Return the (X, Y) coordinate for the center point of the cell that contains the specified text.  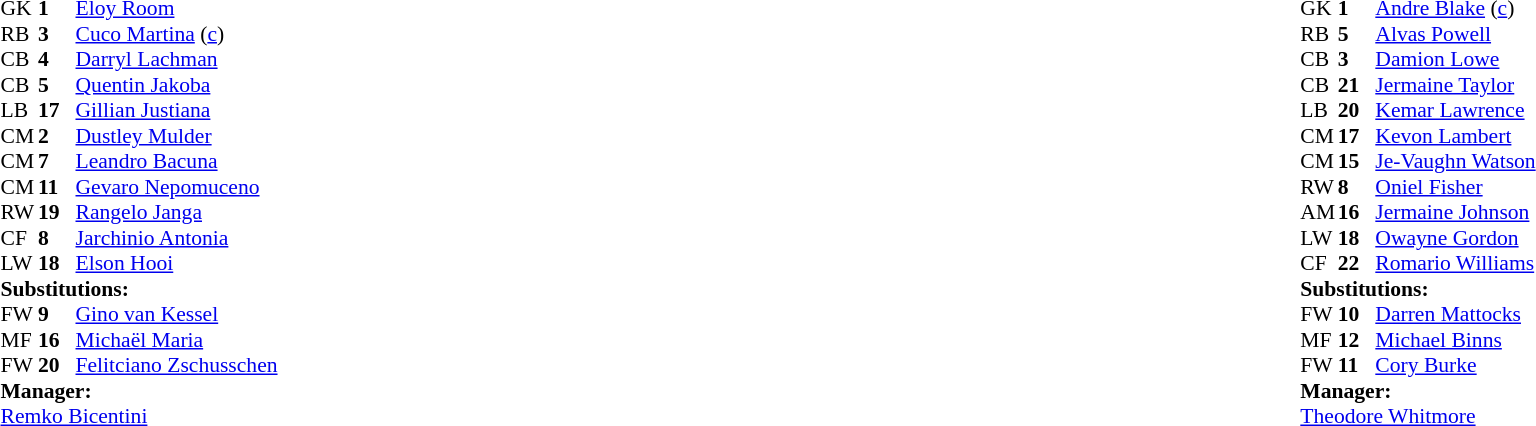
Rangelo Janga (177, 213)
4 (57, 59)
Dustley Mulder (177, 136)
Gevaro Nepomuceno (177, 187)
12 (1357, 340)
15 (1357, 161)
21 (1357, 85)
Owayne Gordon (1455, 238)
Kemar Lawrence (1455, 111)
Felitciano Zschusschen (177, 365)
Romario Williams (1455, 263)
Cory Burke (1455, 365)
Gillian Justiana (177, 111)
Michael Binns (1455, 340)
Jermaine Taylor (1455, 85)
Kevon Lambert (1455, 136)
19 (57, 213)
2 (57, 136)
Darren Mattocks (1455, 315)
10 (1357, 315)
Elson Hooi (177, 263)
Je-Vaughn Watson (1455, 161)
Leandro Bacuna (177, 161)
Alvas Powell (1455, 34)
Jarchinio Antonia (177, 238)
22 (1357, 263)
Michaël Maria (177, 340)
Oniel Fisher (1455, 187)
9 (57, 315)
Quentin Jakoba (177, 85)
7 (57, 161)
AM (1319, 213)
Darryl Lachman (177, 59)
Jermaine Johnson (1455, 213)
Damion Lowe (1455, 59)
Gino van Kessel (177, 315)
Cuco Martina (c) (177, 34)
